Search for the cell housing the specified text and yield its [X, Y] center coordinate. 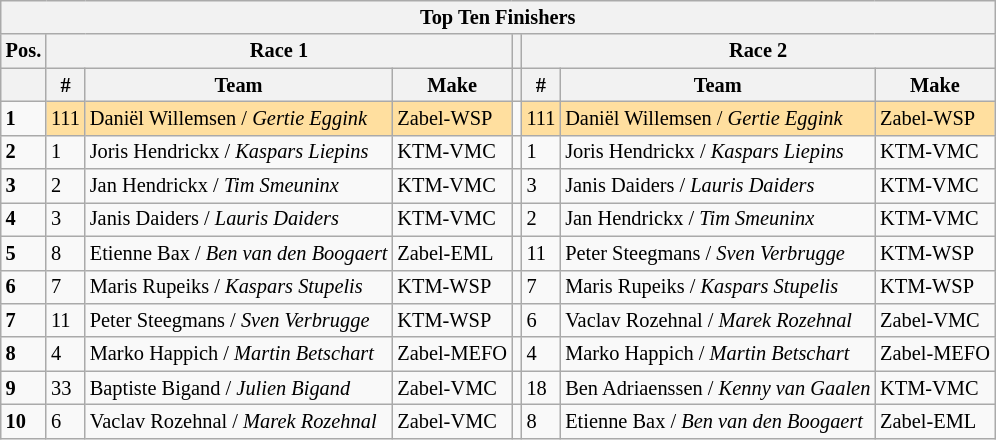
Race 1 [279, 51]
18 [542, 388]
Pos. [24, 51]
9 [24, 388]
Baptiste Bigand / Julien Bigand [239, 388]
10 [24, 421]
Ben Adriaenssen / Kenny van Gaalen [718, 388]
Race 2 [758, 51]
33 [66, 388]
5 [24, 253]
Top Ten Finishers [498, 17]
